Pinpoint the cell where the given text exists, returning its (X, Y) midpoint coordinate. 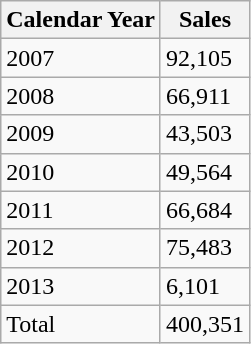
2013 (81, 286)
2010 (81, 172)
2011 (81, 210)
92,105 (204, 58)
75,483 (204, 248)
43,503 (204, 134)
Total (81, 324)
Calendar Year (81, 20)
2008 (81, 96)
2009 (81, 134)
Sales (204, 20)
66,684 (204, 210)
49,564 (204, 172)
400,351 (204, 324)
2012 (81, 248)
2007 (81, 58)
66,911 (204, 96)
6,101 (204, 286)
